Scan for the cell matching the given text and deliver its (X, Y) coordinate at center. 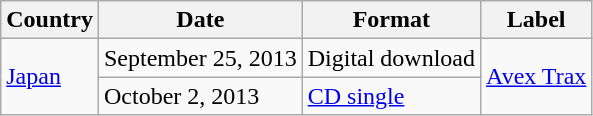
Japan (50, 77)
October 2, 2013 (200, 96)
Digital download (391, 58)
Avex Trax (536, 77)
Country (50, 20)
Format (391, 20)
September 25, 2013 (200, 58)
CD single (391, 96)
Date (200, 20)
Label (536, 20)
